Pinpoint the cell where the given text exists, returning its [x, y] midpoint coordinate. 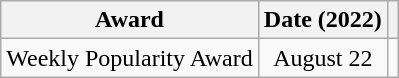
Weekly Popularity Award [130, 58]
August 22 [322, 58]
Award [130, 20]
Date (2022) [322, 20]
